For the text-containing cell, return its midpoint in [X, Y] coordinate format. 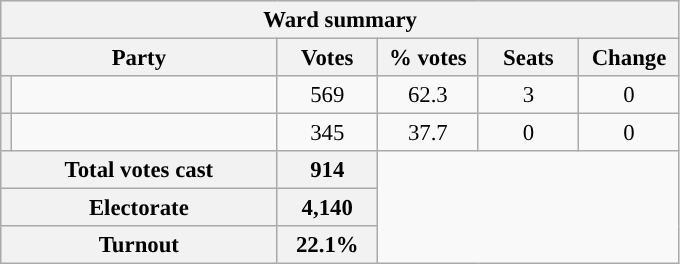
% votes [428, 58]
Change [630, 58]
Turnout [139, 245]
Votes [328, 58]
4,140 [328, 208]
22.1% [328, 245]
Seats [528, 58]
Party [139, 58]
569 [328, 95]
345 [328, 133]
Ward summary [340, 20]
Electorate [139, 208]
62.3 [428, 95]
914 [328, 170]
37.7 [428, 133]
3 [528, 95]
Total votes cast [139, 170]
